Extract the (X, Y) coordinate from the center of the cell holding the provided text.  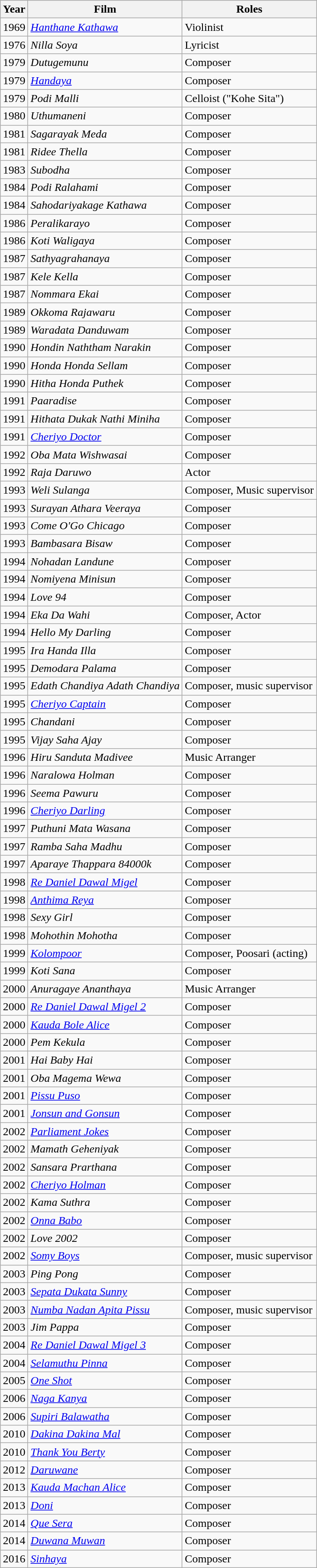
Pissu Puso (105, 1096)
Love 94 (105, 597)
Pem Kekula (105, 1042)
Eka Da Wahi (105, 615)
Subodha (105, 169)
Ping Pong (105, 1274)
2012 (14, 1470)
Bambasara Bisaw (105, 544)
Sansara Prarthana (105, 1167)
Surayan Athara Veeraya (105, 508)
Hai Baby Hai (105, 1060)
Anuragaye Ananthaya (105, 989)
Jonsun and Gonsun (105, 1114)
Lyricist (250, 45)
Podi Malli (105, 98)
Love 2002 (105, 1238)
Vijay Saha Ajay (105, 739)
Kama Suthra (105, 1203)
Podi Ralahami (105, 187)
Koti Sana (105, 971)
Hondin Naththam Narakin (105, 348)
Come O'Go Chicago (105, 526)
Re Daniel Dawal Migel 3 (105, 1345)
Chandani (105, 722)
Oba Magema Wewa (105, 1078)
Hitha Honda Puthek (105, 383)
Celloist ("Kohe Sita") (250, 98)
One Shot (105, 1381)
Sinhaya (105, 1559)
Peralikarayo (105, 223)
Sagarayak Meda (105, 134)
Re Daniel Dawal Migel (105, 882)
Aparaye Thappara 84000k (105, 864)
Hello My Darling (105, 633)
Sahodariyakage Kathawa (105, 205)
Waradata Danduwam (105, 330)
Koti Waligaya (105, 241)
Jim Pappa (105, 1327)
2005 (14, 1381)
1969 (14, 27)
Anthima Reya (105, 900)
Paaradise (105, 401)
Onna Babo (105, 1220)
Sathyagrahanaya (105, 259)
Honda Honda Sellam (105, 365)
Sepata Dukata Sunny (105, 1291)
1980 (14, 116)
Supiri Balawatha (105, 1416)
Nomiyena Minisun (105, 579)
Duwana Muwan (105, 1541)
Cheriyo Darling (105, 811)
Nilla Soya (105, 45)
Composer, Poosari (acting) (250, 953)
Violinist (250, 27)
Daruwane (105, 1470)
Naralowa Holman (105, 775)
Ramba Saha Madhu (105, 846)
1976 (14, 45)
Cheriyo Doctor (105, 437)
Hithata Dukak Nathi Miniha (105, 419)
Puthuni Mata Wasana (105, 829)
Kolompoor (105, 953)
Mamath Geheniyak (105, 1149)
Film (105, 9)
Cheriyo Holman (105, 1185)
Composer, Actor (250, 615)
Sexy Girl (105, 918)
1983 (14, 169)
Numba Nadan Apita Pissu (105, 1309)
Oba Mata Wishwasai (105, 454)
Ridee Thella (105, 152)
Nommara Ekai (105, 294)
Roles (250, 9)
Okkoma Rajawaru (105, 312)
Actor (250, 472)
Mohothin Mohotha (105, 935)
Kele Kella (105, 277)
Kauda Bole Alice (105, 1024)
Somy Boys (105, 1256)
Re Daniel Dawal Migel 2 (105, 1006)
Ira Handa Illa (105, 650)
Doni (105, 1505)
Dakina Dakina Mal (105, 1434)
Uthumaneni (105, 116)
Naga Kanya (105, 1399)
2016 (14, 1559)
Demodara Palama (105, 668)
Selamuthu Pinna (105, 1363)
Hiru Sanduta Madivee (105, 757)
Parliament Jokes (105, 1131)
Kauda Machan Alice (105, 1488)
Handaya (105, 80)
Que Sera (105, 1523)
Raja Daruwo (105, 472)
Thank You Berty (105, 1452)
Composer, Music supervisor (250, 490)
Nohadan Landune (105, 562)
Seema Pawuru (105, 793)
Weli Sulanga (105, 490)
Hanthane Kathawa (105, 27)
Cheriyo Captain (105, 704)
Edath Chandiya Adath Chandiya (105, 686)
Dutugemunu (105, 63)
Year (14, 9)
